Locate the cell with the specified text and output its [x, y] center coordinate. 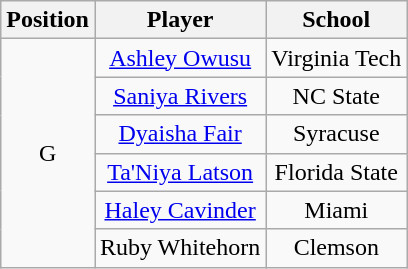
Dyaisha Fair [180, 134]
School [336, 20]
Haley Cavinder [180, 210]
Ruby Whitehorn [180, 248]
G [48, 153]
Position [48, 20]
Ashley Owusu [180, 58]
Saniya Rivers [180, 96]
Miami [336, 210]
Florida State [336, 172]
Clemson [336, 248]
Syracuse [336, 134]
Virginia Tech [336, 58]
Ta'Niya Latson [180, 172]
Player [180, 20]
NC State [336, 96]
